Capture the cell that displays the provided text and extract its (X, Y) central coordinate. 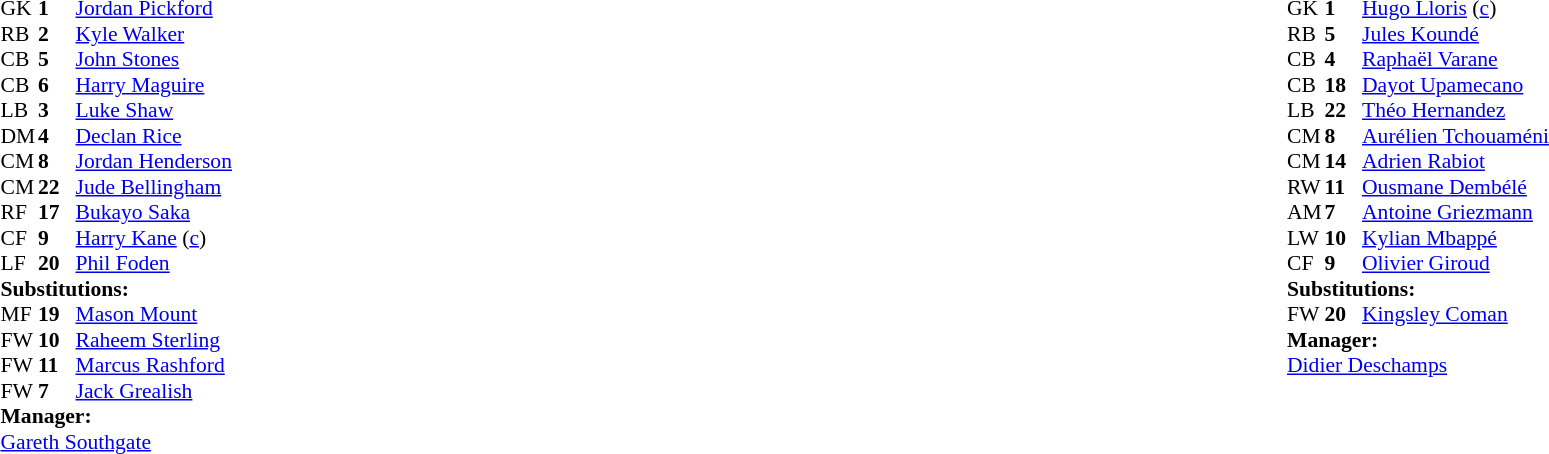
Jack Grealish (154, 391)
Jordan Henderson (154, 161)
John Stones (154, 59)
Aurélien Tchouaméni (1456, 136)
Harry Maguire (154, 85)
6 (57, 85)
Antoine Griezmann (1456, 213)
Bukayo Saka (154, 213)
RF (19, 213)
2 (57, 34)
Olivier Giroud (1456, 263)
Phil Foden (154, 263)
RW (1306, 187)
Adrien Rabiot (1456, 161)
LF (19, 263)
17 (57, 213)
18 (1344, 85)
3 (57, 111)
Kylian Mbappé (1456, 238)
19 (57, 315)
LW (1306, 238)
Luke Shaw (154, 111)
Kyle Walker (154, 34)
Declan Rice (154, 136)
AM (1306, 213)
Didier Deschamps (1418, 365)
Marcus Rashford (154, 365)
DM (19, 136)
Harry Kane (c) (154, 238)
14 (1344, 161)
Théo Hernandez (1456, 111)
Ousmane Dembélé (1456, 187)
Jules Koundé (1456, 34)
Jude Bellingham (154, 187)
MF (19, 315)
Dayot Upamecano (1456, 85)
Raphaël Varane (1456, 59)
Mason Mount (154, 315)
Raheem Sterling (154, 340)
Kingsley Coman (1456, 315)
